Provide the (X, Y) coordinate of the cell's center where the given text is located.  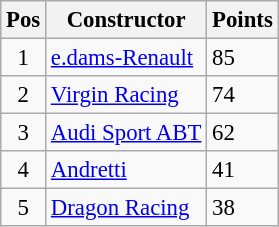
2 (24, 95)
Pos (24, 20)
38 (242, 208)
62 (242, 133)
Points (242, 20)
41 (242, 170)
4 (24, 170)
e.dams-Renault (126, 58)
Andretti (126, 170)
3 (24, 133)
Dragon Racing (126, 208)
1 (24, 58)
85 (242, 58)
Virgin Racing (126, 95)
Audi Sport ABT (126, 133)
Constructor (126, 20)
74 (242, 95)
5 (24, 208)
